Locate the cell with the specified text and output its [x, y] center coordinate. 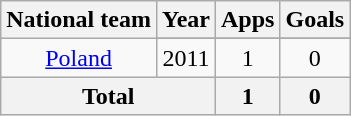
Poland [79, 58]
Apps [248, 20]
Total [108, 96]
National team [79, 20]
Year [186, 20]
Goals [315, 20]
2011 [186, 58]
